From the cell containing the given text, extract its center point as [x, y] coordinate. 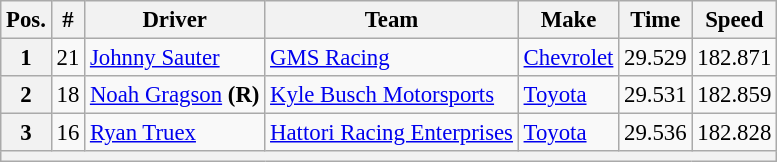
Time [656, 20]
# [68, 20]
3 [26, 133]
Hattori Racing Enterprises [392, 133]
18 [68, 95]
GMS Racing [392, 58]
Speed [734, 20]
Kyle Busch Motorsports [392, 95]
182.871 [734, 58]
Chevrolet [568, 58]
Team [392, 20]
21 [68, 58]
182.828 [734, 133]
16 [68, 133]
Driver [175, 20]
2 [26, 95]
Johnny Sauter [175, 58]
Pos. [26, 20]
Make [568, 20]
1 [26, 58]
29.529 [656, 58]
Noah Gragson (R) [175, 95]
29.531 [656, 95]
182.859 [734, 95]
Ryan Truex [175, 133]
29.536 [656, 133]
